Locate the cell with the specified text and output its (X, Y) center coordinate. 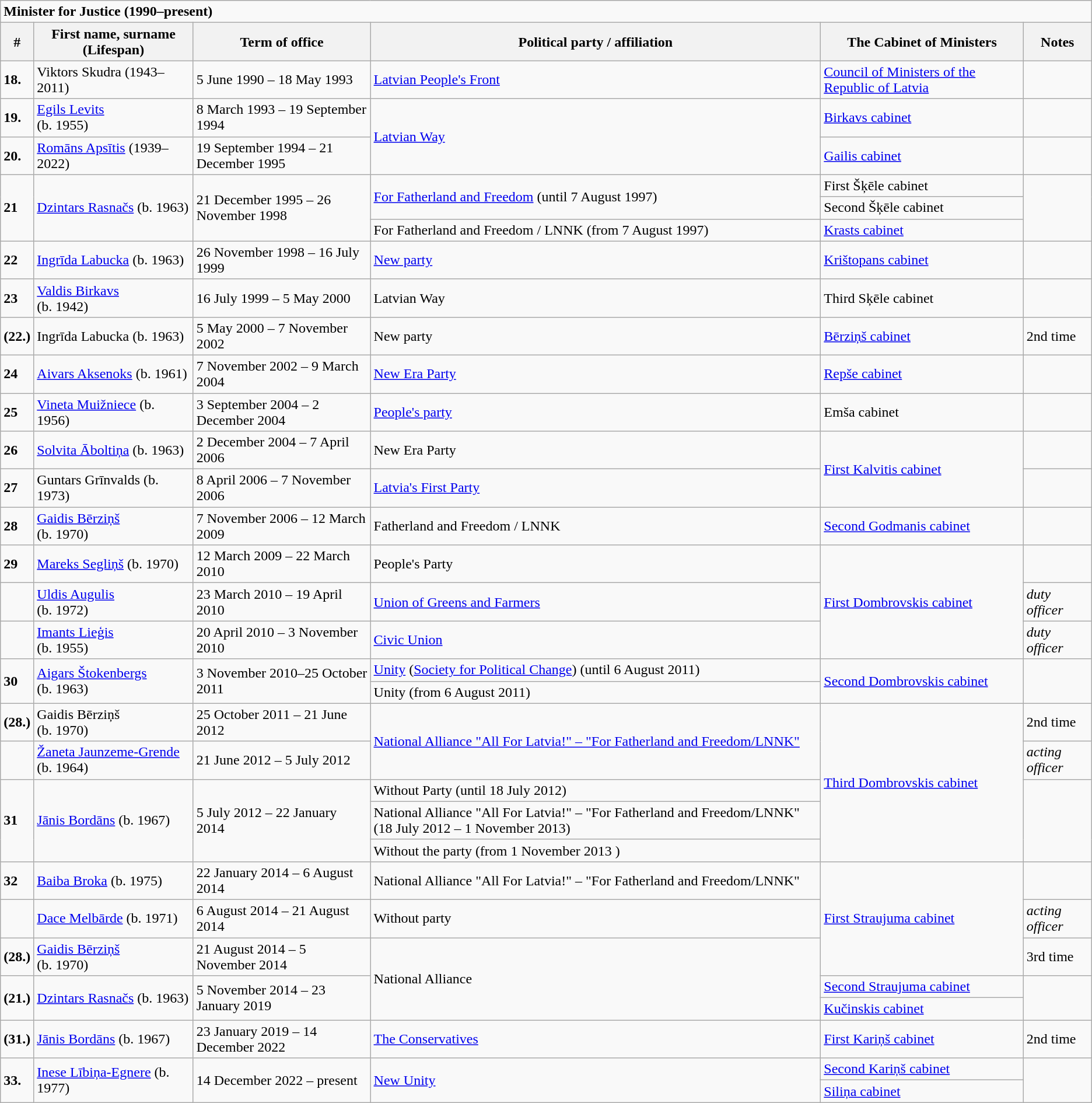
28 (17, 526)
19 September 1994 – 21 December 1995 (282, 155)
Viktors Skudra (1943–2011) (113, 79)
7 November 2006 – 12 March 2009 (282, 526)
33. (17, 1080)
National Alliance "All For Latvia!" – "For Fatherland and Freedom/LNNK" (18 July 2012 – 1 November 2013) (596, 821)
National Alliance (596, 978)
Vineta Muižniece (b. 1956) (113, 412)
People's party (596, 412)
Second Šķēle cabinet (922, 208)
First Šķēle cabinet (922, 186)
Aigars Štokenbergs(b. 1963) (113, 681)
23 January 2019 – 14 December 2022 (282, 1039)
(22.) (17, 336)
2 December 2004 – 7 April 2006 (282, 451)
30 (17, 681)
For Fatherland and Freedom / LNNK (from 7 August 1997) (596, 230)
Baiba Broka (b. 1975) (113, 880)
Gailis cabinet (922, 155)
People's Party (596, 564)
23 (17, 298)
Birkavs cabinet (922, 118)
26 November 1998 – 16 July 1999 (282, 260)
Unity (Society for Political Change) (until 6 August 2011) (596, 670)
Without party (596, 919)
Political party / affiliation (596, 42)
31 (17, 821)
20 April 2010 – 3 November 2010 (282, 640)
Third Dombrovskis cabinet (922, 782)
Egils Levits(b. 1955) (113, 118)
Council of Ministers of the Republic of Latvia (922, 79)
26 (17, 451)
18. (17, 79)
First name, surname (Lifespan) (113, 42)
Valdis Birkavs(b. 1942) (113, 298)
3 November 2010–25 October 2011 (282, 681)
19. (17, 118)
Notes (1057, 42)
Second Straujuma cabinet (922, 987)
Latvia's First Party (596, 488)
6 August 2014 – 21 August 2014 (282, 919)
25 October 2011 – 21 June 2012 (282, 722)
21 December 1995 – 26 November 1998 (282, 208)
16 July 1999 – 5 May 2000 (282, 298)
Inese Lībiņa-Egnere (b. 1977) (113, 1080)
21 August 2014 – 5 November 2014 (282, 956)
# (17, 42)
23 March 2010 – 19 April 2010 (282, 602)
Solvita Āboltiņa (b. 1963) (113, 451)
7 November 2002 – 9 March 2004 (282, 374)
5 November 2014 – 23 January 2019 (282, 998)
32 (17, 880)
Aivars Aksenoks (b. 1961) (113, 374)
Romāns Apsītis (1939–2022) (113, 155)
Uldis Augulis(b. 1972) (113, 602)
Second Dombrovskis cabinet (922, 681)
29 (17, 564)
Second Godmanis cabinet (922, 526)
First Straujuma cabinet (922, 919)
22 January 2014 – 6 August 2014 (282, 880)
12 March 2009 – 22 March 2010 (282, 564)
Fatherland and Freedom / LNNK (596, 526)
3 September 2004 – 2 December 2004 (282, 412)
Emša cabinet (922, 412)
21 (17, 208)
Žaneta Jaunzeme-Grende (b. 1964) (113, 760)
Second Kariņš cabinet (922, 1069)
5 July 2012 – 22 January 2014 (282, 821)
Union of Greens and Farmers (596, 602)
Repše cabinet (922, 374)
Without Party (until 18 July 2012) (596, 790)
25 (17, 412)
Krasts cabinet (922, 230)
5 May 2000 – 7 November 2002 (282, 336)
22 (17, 260)
First Kariņš cabinet (922, 1039)
Latvian People's Front (596, 79)
8 April 2006 – 7 November 2006 (282, 488)
For Fatherland and Freedom (until 7 August 1997) (596, 197)
(31.) (17, 1039)
24 (17, 374)
Bērziņš cabinet (922, 336)
First Dombrovskis cabinet (922, 602)
8 March 1993 – 19 September 1994 (282, 118)
14 December 2022 – present (282, 1080)
Guntars Grīnvalds (b. 1973) (113, 488)
3rd time (1057, 956)
Unity (from 6 August 2011) (596, 692)
Dace Melbārde (b. 1971) (113, 919)
Krištopans cabinet (922, 260)
New Unity (596, 1080)
Third Sķēle cabinet (922, 298)
(21.) (17, 998)
Term of office (282, 42)
Without the party (from 1 November 2013 ) (596, 850)
20. (17, 155)
21 June 2012 – 5 July 2012 (282, 760)
Siliņa cabinet (922, 1091)
Mareks Segliņš (b. 1970) (113, 564)
Civic Union (596, 640)
27 (17, 488)
The Cabinet of Ministers (922, 42)
5 June 1990 – 18 May 1993 (282, 79)
First Kalvitis cabinet (922, 469)
The Conservatives (596, 1039)
Minister for Justice (1990–present) (546, 12)
Kučinskis cabinet (922, 1009)
Imants Lieģis(b. 1955) (113, 640)
